Scan for the cell matching the given text and deliver its [X, Y] coordinate at center. 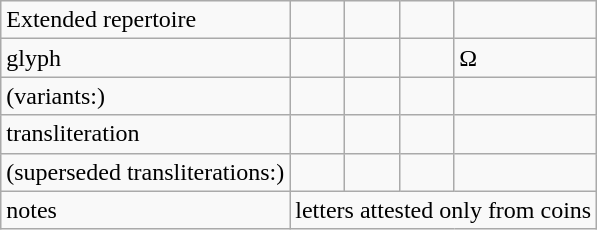
Ω [526, 58]
(superseded transliterations:) [146, 172]
glyph [146, 58]
notes [146, 210]
(variants:) [146, 96]
transliteration [146, 134]
Extended repertoire [146, 20]
letters attested only from coins [444, 210]
